Capture the cell that displays the provided text and extract its (X, Y) central coordinate. 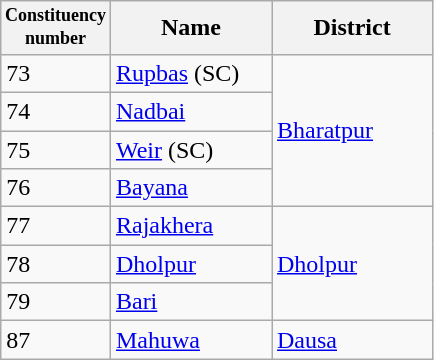
District (352, 28)
Rajakhera (190, 226)
Constituency number (56, 28)
Dausa (352, 340)
Name (190, 28)
Bharatpur (352, 130)
74 (56, 111)
78 (56, 264)
75 (56, 150)
Weir (SC) (190, 150)
87 (56, 340)
Mahuwa (190, 340)
Nadbai (190, 111)
Bayana (190, 188)
Bari (190, 302)
77 (56, 226)
76 (56, 188)
79 (56, 302)
Rupbas (SC) (190, 73)
73 (56, 73)
